Return the [X, Y] coordinate for the center point of the cell that contains the specified text.  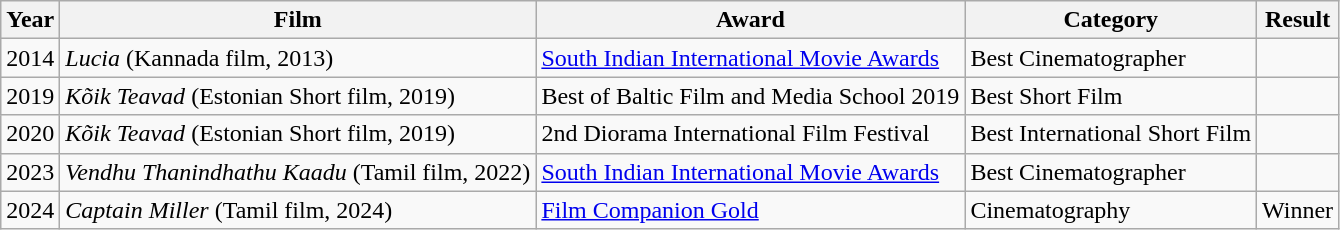
Best International Short Film [1111, 134]
Award [750, 20]
2024 [30, 210]
Vendhu Thanindhathu Kaadu (Tamil film, 2022) [298, 172]
Captain Miller (Tamil film, 2024) [298, 210]
2nd Diorama International Film Festival [750, 134]
2019 [30, 96]
2023 [30, 172]
2020 [30, 134]
Film [298, 20]
Best of Baltic Film and Media School 2019 [750, 96]
Year [30, 20]
Result [1298, 20]
2014 [30, 58]
Lucia (Kannada film, 2013) [298, 58]
Winner [1298, 210]
Film Companion Gold [750, 210]
Best Short Film [1111, 96]
Cinematography [1111, 210]
Category [1111, 20]
